Detect which cell encompasses the target text, then output its (X, Y) center coordinate. 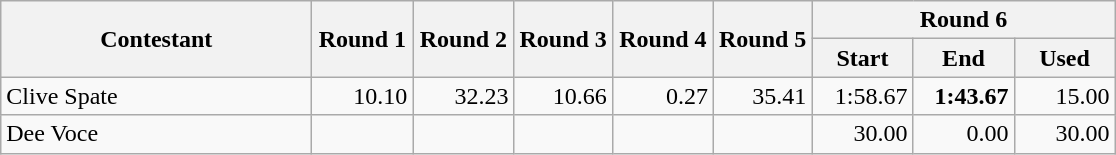
Dee Voce (156, 134)
Round 6 (964, 20)
35.41 (762, 96)
1:43.67 (964, 96)
32.23 (464, 96)
Round 2 (464, 39)
10.66 (563, 96)
End (964, 58)
Round 3 (563, 39)
Clive Spate (156, 96)
Contestant (156, 39)
0.00 (964, 134)
Used (1064, 58)
Round 5 (762, 39)
Round 4 (662, 39)
0.27 (662, 96)
Round 1 (362, 39)
10.10 (362, 96)
1:58.67 (862, 96)
15.00 (1064, 96)
Start (862, 58)
